Extract the (X, Y) coordinate from the center of the cell holding the provided text.  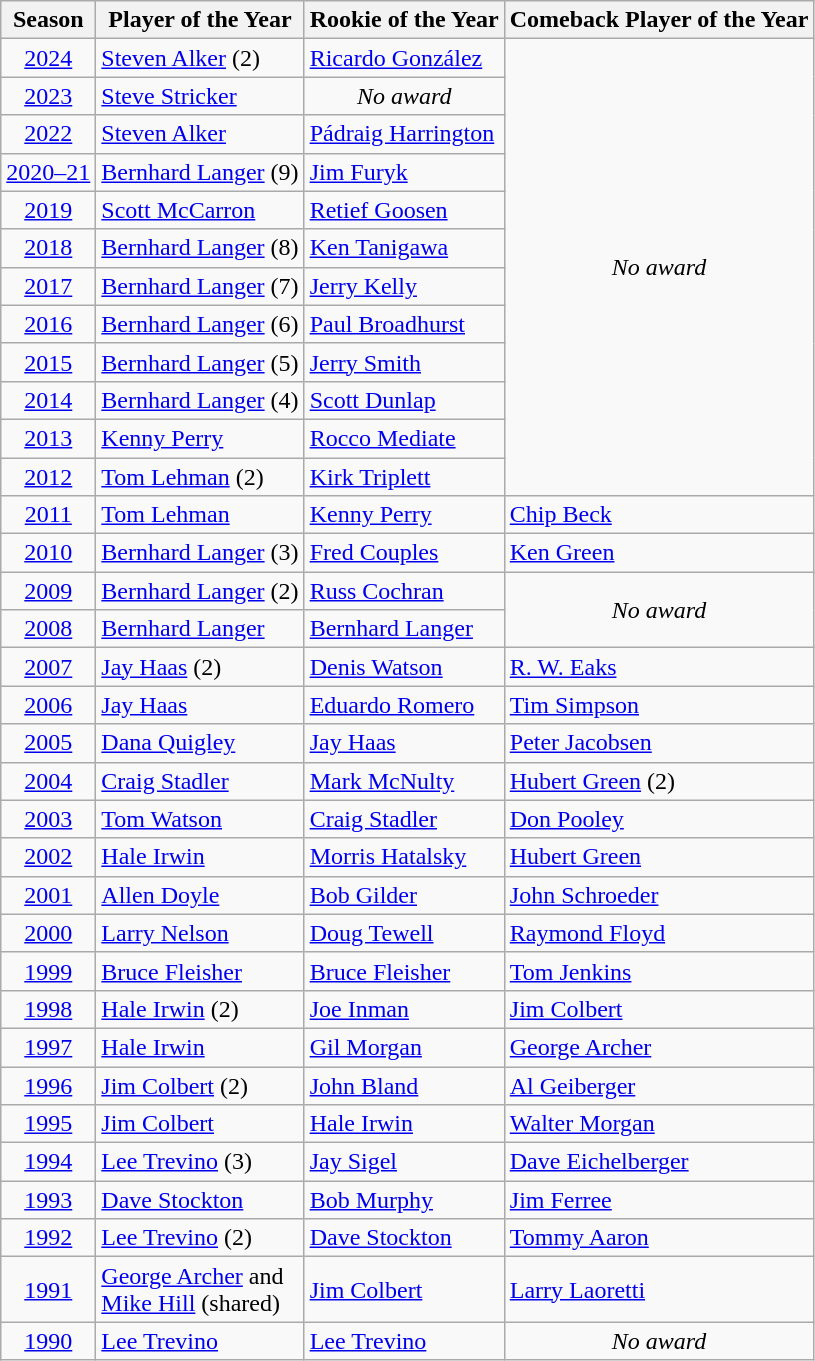
2011 (48, 515)
Morris Hatalsky (404, 857)
Tom Watson (200, 819)
Peter Jacobsen (659, 743)
Dave Eichelberger (659, 1162)
Allen Doyle (200, 895)
Rookie of the Year (404, 20)
2009 (48, 591)
Lee Trevino (3) (200, 1162)
Chip Beck (659, 515)
Denis Watson (404, 667)
Season (48, 20)
2014 (48, 400)
Bernhard Langer (5) (200, 362)
Bernhard Langer (7) (200, 286)
Steven Alker (200, 134)
Walter Morgan (659, 1124)
Lee Trevino (2) (200, 1238)
Jay Sigel (404, 1162)
1998 (48, 1009)
Tom Lehman (200, 515)
Jim Furyk (404, 172)
Hubert Green (659, 857)
Gil Morgan (404, 1047)
Kirk Triplett (404, 477)
Ken Tanigawa (404, 248)
Bernhard Langer (3) (200, 553)
Raymond Floyd (659, 933)
2002 (48, 857)
1995 (48, 1124)
George Archer (659, 1047)
Jerry Smith (404, 362)
Bernhard Langer (9) (200, 172)
1994 (48, 1162)
Rocco Mediate (404, 438)
Hubert Green (2) (659, 781)
Tommy Aaron (659, 1238)
Jay Haas (2) (200, 667)
Bernhard Langer (4) (200, 400)
Jim Colbert (2) (200, 1085)
Pádraig Harrington (404, 134)
1991 (48, 1290)
Bob Murphy (404, 1200)
2024 (48, 58)
R. W. Eaks (659, 667)
2015 (48, 362)
Jim Ferree (659, 1200)
2005 (48, 743)
Larry Laoretti (659, 1290)
2008 (48, 629)
Steven Alker (2) (200, 58)
Bernhard Langer (8) (200, 248)
2001 (48, 895)
John Schroeder (659, 895)
2012 (48, 477)
Eduardo Romero (404, 705)
Doug Tewell (404, 933)
2017 (48, 286)
Jerry Kelly (404, 286)
1996 (48, 1085)
2004 (48, 781)
Hale Irwin (2) (200, 1009)
Player of the Year (200, 20)
1992 (48, 1238)
Dana Quigley (200, 743)
Tom Lehman (2) (200, 477)
Mark McNulty (404, 781)
Tom Jenkins (659, 971)
2016 (48, 324)
2003 (48, 819)
Comeback Player of the Year (659, 20)
2006 (48, 705)
Bob Gilder (404, 895)
John Bland (404, 1085)
Joe Inman (404, 1009)
Larry Nelson (200, 933)
2018 (48, 248)
2023 (48, 96)
1997 (48, 1047)
Steve Stricker (200, 96)
Ricardo González (404, 58)
Fred Couples (404, 553)
Bernhard Langer (6) (200, 324)
Ken Green (659, 553)
2007 (48, 667)
Al Geiberger (659, 1085)
Russ Cochran (404, 591)
1993 (48, 1200)
1990 (48, 1341)
Tim Simpson (659, 705)
2010 (48, 553)
2020–21 (48, 172)
Paul Broadhurst (404, 324)
Bernhard Langer (2) (200, 591)
2019 (48, 210)
2022 (48, 134)
1999 (48, 971)
George Archer and Mike Hill (shared) (200, 1290)
Retief Goosen (404, 210)
Don Pooley (659, 819)
2013 (48, 438)
Scott McCarron (200, 210)
Scott Dunlap (404, 400)
2000 (48, 933)
